Provide the [x, y] coordinate of the cell's center where the given text is located.  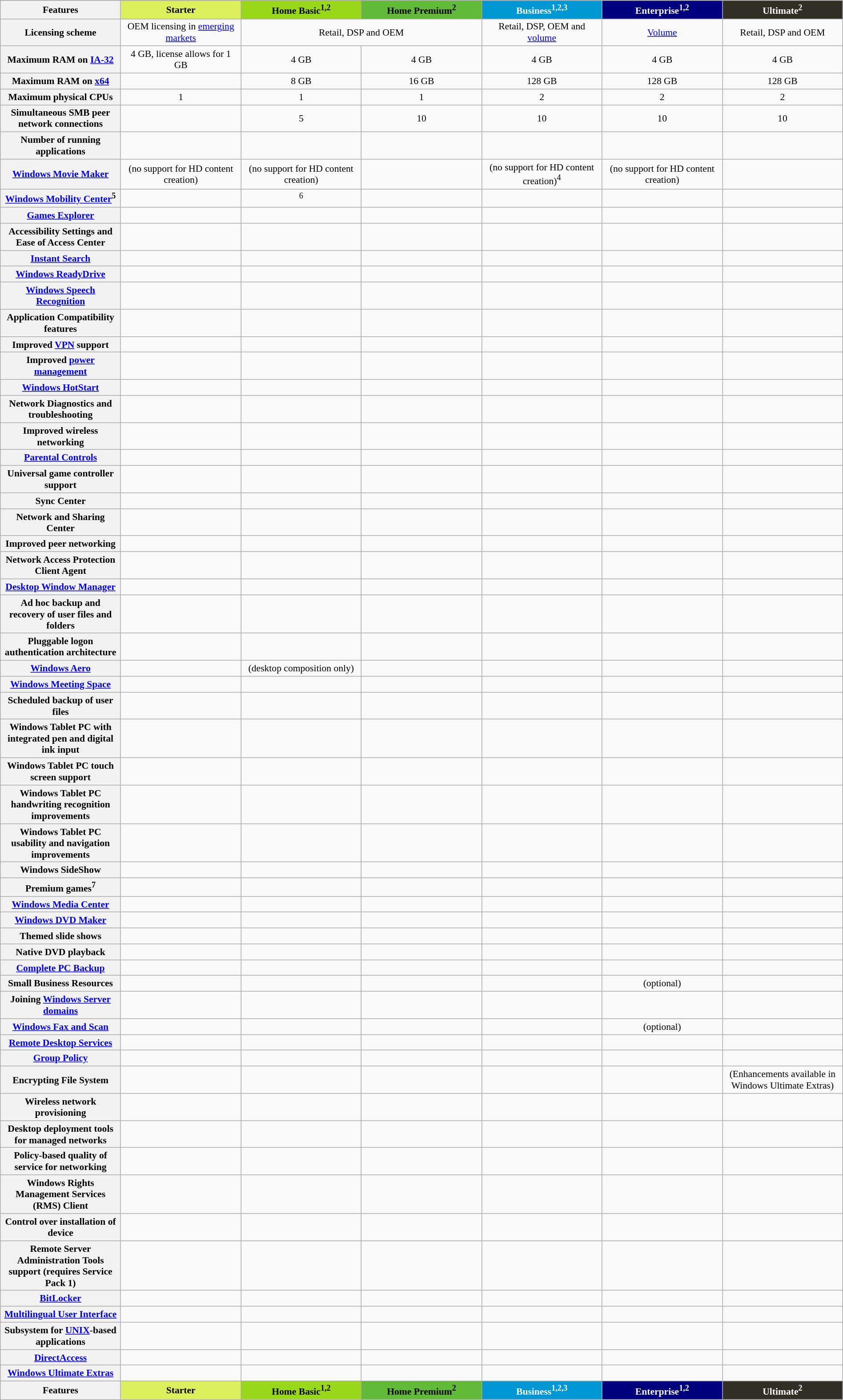
Licensing scheme [60, 32]
Windows Tablet PC usability and navigation improvements [60, 843]
Application Compatibility features [60, 323]
6 [301, 198]
Number of running applications [60, 146]
Windows HotStart [60, 387]
Maximum RAM on IA-32 [60, 60]
Windows Meeting Space [60, 684]
Windows Media Center [60, 904]
Games Explorer [60, 215]
Group Policy [60, 1058]
Complete PC Backup [60, 968]
Windows SideShow [60, 870]
Windows Tablet PC handwriting recognition improvements [60, 804]
Network Diagnostics and troubleshooting [60, 409]
Windows Movie Maker [60, 174]
Wireless network provisioning [60, 1107]
4 GB, license allows for 1 GB [181, 60]
Network Access Protection Client Agent [60, 565]
Scheduled backup of user files [60, 706]
Windows Rights Management Services (RMS) Client [60, 1194]
Windows ReadyDrive [60, 274]
8 GB [301, 81]
Control over installation of device [60, 1227]
Desktop Window Manager [60, 587]
Improved power management [60, 366]
OEM licensing in emerging markets [181, 32]
Retail, DSP, OEM and volume [542, 32]
Parental Controls [60, 458]
5 [301, 118]
Premium games7 [60, 887]
Joining Windows Server domains [60, 1005]
Improved peer networking [60, 544]
Subsystem for UNIX-based applications [60, 1336]
Maximum RAM on x64 [60, 81]
16 GB [421, 81]
Windows Speech Recognition [60, 295]
Maximum physical CPUs [60, 97]
DirectAccess [60, 1358]
Multilingual User Interface [60, 1315]
Accessibility Settings and Ease of Access Center [60, 237]
Instant Search [60, 258]
Simultaneous SMB peer network connections [60, 118]
Remote Desktop Services [60, 1043]
BitLocker [60, 1299]
Windows Aero [60, 669]
(Enhancements available in Windows Ultimate Extras) [783, 1080]
Native DVD playback [60, 952]
Windows Fax and Scan [60, 1027]
Themed slide shows [60, 936]
Desktop deployment tools for managed networks [60, 1134]
Remote Server Administration Tools support (requires Service Pack 1) [60, 1266]
Ad hoc backup and recovery of user files and folders [60, 614]
Windows DVD Maker [60, 920]
Windows Tablet PC touch screen support [60, 771]
Pluggable logon authentication architecture [60, 647]
Network and Sharing Center [60, 522]
Improved wireless networking [60, 436]
Windows Ultimate Extras [60, 1373]
Volume [662, 32]
Windows Tablet PC with integrated pen and digital ink input [60, 738]
Small Business Resources [60, 984]
Sync Center [60, 501]
Improved VPN support [60, 345]
Universal game controller support [60, 480]
Windows Mobility Center5 [60, 198]
Encrypting File System [60, 1080]
(desktop composition only) [301, 669]
(no support for HD content creation)4 [542, 174]
Policy-based quality of service for networking [60, 1161]
